Pinpoint the cell where the given text exists, returning its [x, y] midpoint coordinate. 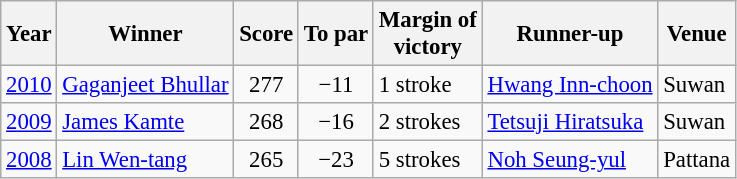
Winner [146, 34]
Runner-up [570, 34]
Venue [697, 34]
265 [266, 160]
2009 [29, 122]
Lin Wen-tang [146, 160]
Gaganjeet Bhullar [146, 85]
James Kamte [146, 122]
Hwang Inn-choon [570, 85]
2008 [29, 160]
268 [266, 122]
To par [336, 34]
Pattana [697, 160]
Noh Seung-yul [570, 160]
1 stroke [428, 85]
5 strokes [428, 160]
−23 [336, 160]
Margin ofvictory [428, 34]
277 [266, 85]
2 strokes [428, 122]
Score [266, 34]
2010 [29, 85]
Tetsuji Hiratsuka [570, 122]
−16 [336, 122]
−11 [336, 85]
Year [29, 34]
